Capture the cell that displays the provided text and extract its [X, Y] central coordinate. 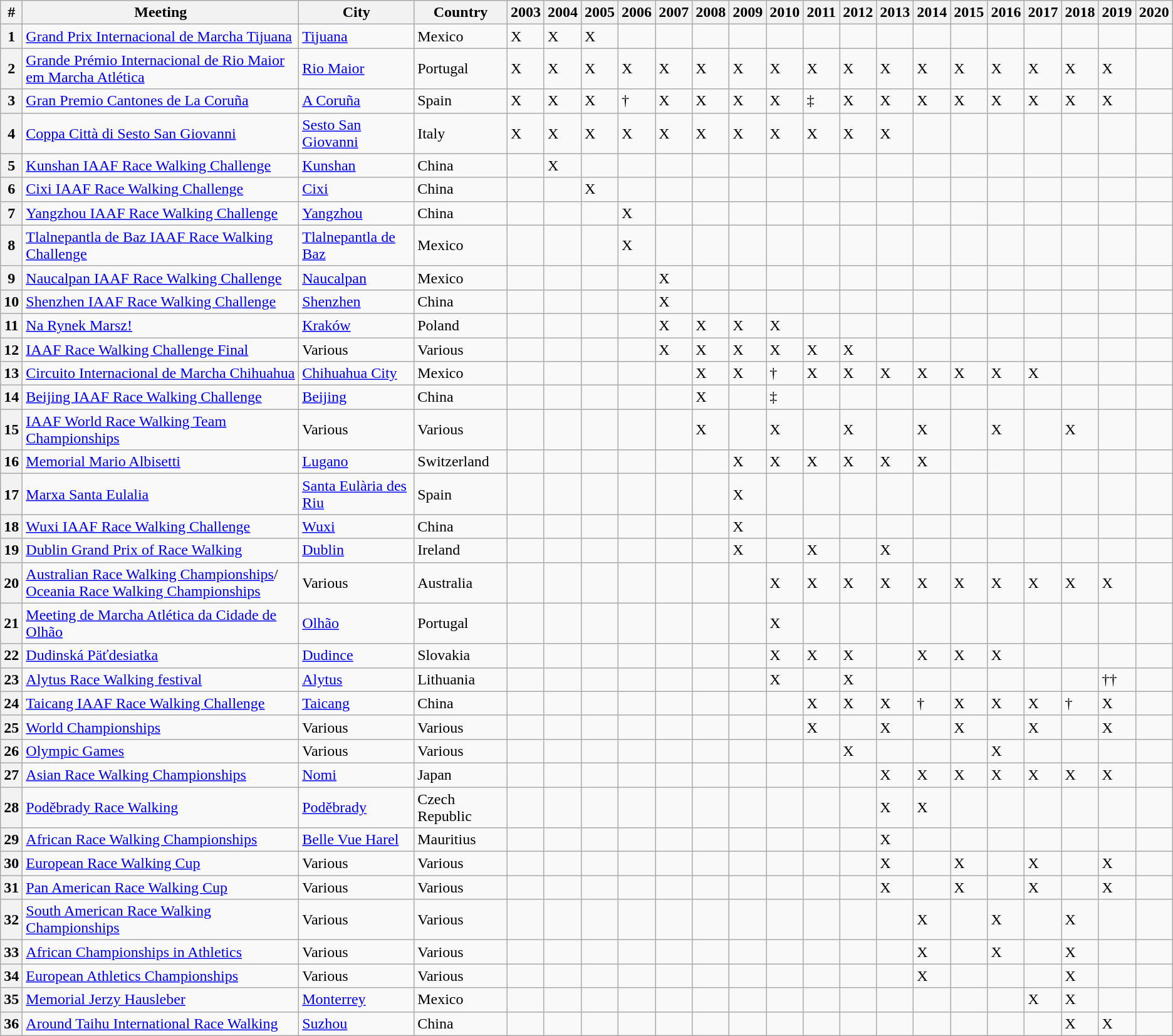
6 [11, 189]
Wuxi [357, 526]
Circuito Internacional de Marcha Chihuahua [160, 374]
# [11, 13]
2014 [932, 13]
22 [11, 656]
Taicang [357, 703]
Sesto San Giovanni [357, 133]
Cixi [357, 189]
24 [11, 703]
2016 [1006, 13]
Poděbrady [357, 807]
2017 [1043, 13]
IAAF Race Walking Challenge Final [160, 349]
Yangzhou [357, 213]
10 [11, 301]
Dudince [357, 656]
†† [1117, 679]
2010 [785, 13]
29 [11, 840]
Grande Prémio Internacional de Rio Maior em Marcha Atlética [160, 69]
Wuxi IAAF Race Walking Challenge [160, 526]
18 [11, 526]
African Championships in Athletics [160, 952]
25 [11, 727]
Pan American Race Walking Cup [160, 887]
2018 [1080, 13]
12 [11, 349]
Meeting de Marcha Atlética da Cidade de Olhão [160, 623]
9 [11, 278]
35 [11, 1000]
Australian Race Walking Championships/Oceania Race Walking Championships [160, 583]
2003 [525, 13]
Lugano [357, 462]
Taicang IAAF Race Walking Challenge [160, 703]
Memorial Jerzy Hausleber [160, 1000]
Dudinská Päťdesiatka [160, 656]
13 [11, 374]
Shenzhen [357, 301]
Nomi [357, 775]
2006 [637, 13]
South American Race Walking Championships [160, 920]
2019 [1117, 13]
Australia [461, 583]
Ireland [461, 550]
European Race Walking Cup [160, 864]
Suzhou [357, 1023]
Memorial Mario Albisetti [160, 462]
2007 [674, 13]
21 [11, 623]
Gran Premio Cantones de La Coruña [160, 101]
Na Rynek Marsz! [160, 325]
2012 [858, 13]
28 [11, 807]
2020 [1154, 13]
36 [11, 1023]
IAAF World Race Walking Team Championships [160, 430]
31 [11, 887]
Slovakia [461, 656]
Asian Race Walking Championships [160, 775]
2009 [748, 13]
Shenzhen IAAF Race Walking Challenge [160, 301]
2011 [821, 13]
Dublin Grand Prix of Race Walking [160, 550]
23 [11, 679]
Belle Vue Harel [357, 840]
33 [11, 952]
Rio Maior [357, 69]
Alytus [357, 679]
Santa Eulària des Riu [357, 494]
2015 [969, 13]
26 [11, 751]
Chihuahua City [357, 374]
1 [11, 36]
Switzerland [461, 462]
2013 [895, 13]
7 [11, 213]
Japan [461, 775]
17 [11, 494]
Italy [461, 133]
2008 [711, 13]
Marxa Santa Eulalia [160, 494]
32 [11, 920]
20 [11, 583]
Tlalnepantla de Baz [357, 246]
4 [11, 133]
Tlalnepantla de Baz IAAF Race Walking Challenge [160, 246]
African Race Walking Championships [160, 840]
Alytus Race Walking festival [160, 679]
2005 [600, 13]
Meeting [160, 13]
Mauritius [461, 840]
Coppa Città di Sesto San Giovanni [160, 133]
Yangzhou IAAF Race Walking Challenge [160, 213]
11 [11, 325]
2004 [563, 13]
Country [461, 13]
16 [11, 462]
Kunshan IAAF Race Walking Challenge [160, 165]
27 [11, 775]
Cixi IAAF Race Walking Challenge [160, 189]
Olhão [357, 623]
Dublin [357, 550]
34 [11, 976]
Beijing [357, 397]
19 [11, 550]
Naucalpan [357, 278]
City [357, 13]
Naucalpan IAAF Race Walking Challenge [160, 278]
8 [11, 246]
Around Taihu International Race Walking [160, 1023]
Czech Republic [461, 807]
Lithuania [461, 679]
Poland [461, 325]
3 [11, 101]
Grand Prix Internacional de Marcha Tijuana [160, 36]
30 [11, 864]
Monterrey [357, 1000]
World Championships [160, 727]
Kraków [357, 325]
Olympic Games [160, 751]
Poděbrady Race Walking [160, 807]
15 [11, 430]
Tijuana [357, 36]
14 [11, 397]
5 [11, 165]
Kunshan [357, 165]
European Athletics Championships [160, 976]
Beijing IAAF Race Walking Challenge [160, 397]
A Coruña [357, 101]
2 [11, 69]
